Detect which cell encompasses the target text, then output its (X, Y) center coordinate. 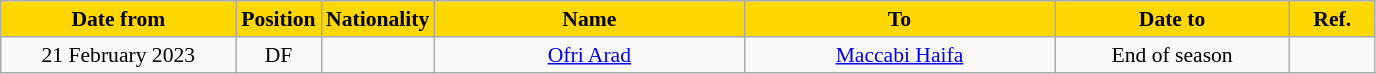
Position (278, 19)
DF (278, 55)
To (899, 19)
Date from (118, 19)
Maccabi Haifa (899, 55)
21 February 2023 (118, 55)
End of season (1172, 55)
Ofri Arad (589, 55)
Nationality (378, 19)
Ref. (1332, 19)
Name (589, 19)
Date to (1172, 19)
